Scan for the cell matching the given text and deliver its [X, Y] coordinate at center. 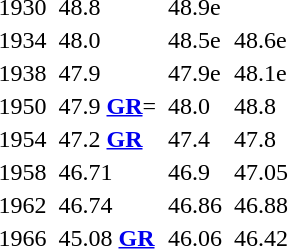
47.9e [196, 73]
46.86 [196, 205]
48.5e [196, 40]
46.9 [196, 172]
47.2 GR [108, 139]
47.9 GR= [108, 106]
46.71 [108, 172]
47.4 [196, 139]
46.74 [108, 205]
47.9 [108, 73]
